Return [x, y] of the center of cell containing provided text 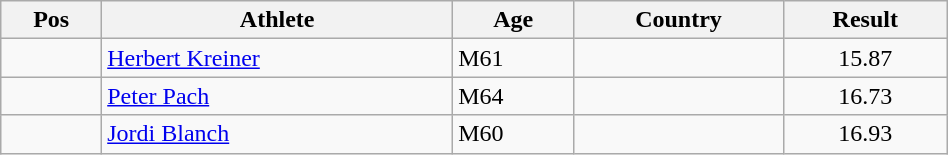
16.93 [865, 134]
Peter Pach [278, 96]
Jordi Blanch [278, 134]
Herbert Kreiner [278, 58]
16.73 [865, 96]
Result [865, 20]
M60 [514, 134]
15.87 [865, 58]
Country [679, 20]
Pos [52, 20]
Athlete [278, 20]
Age [514, 20]
M64 [514, 96]
M61 [514, 58]
